Return [X, Y] of the center of cell containing provided text 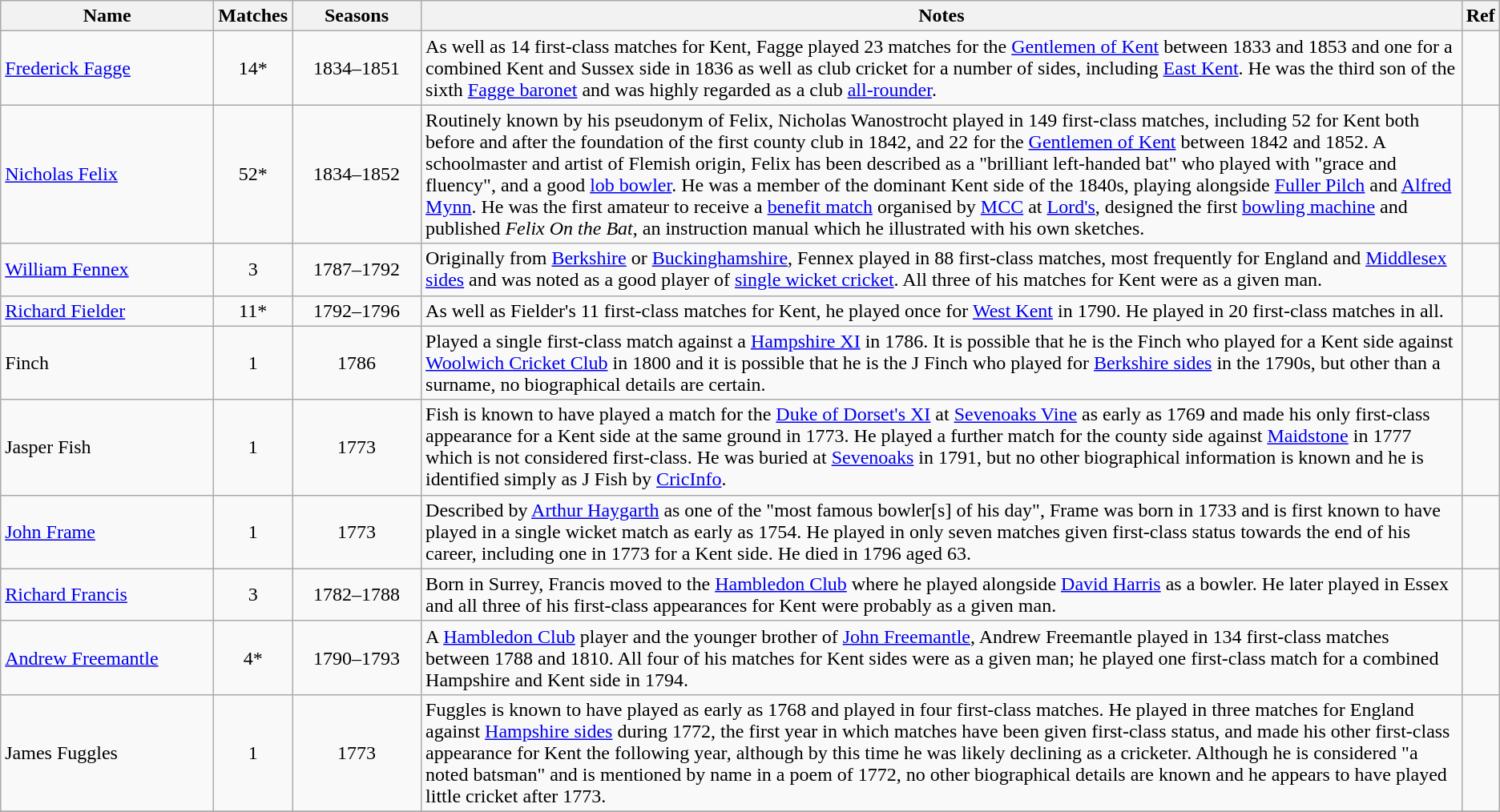
14* [253, 68]
11* [253, 311]
Notes [942, 16]
Ref [1481, 16]
William Fennex [107, 269]
1787–1792 [357, 269]
Nicholas Felix [107, 175]
1792–1796 [357, 311]
Finch [107, 363]
Richard Fielder [107, 311]
1834–1851 [357, 68]
Jasper Fish [107, 447]
As well as Fielder's 11 first-class matches for Kent, he played once for West Kent in 1790. He played in 20 first-class matches in all. [942, 311]
Name [107, 16]
1782–1788 [357, 594]
1786 [357, 363]
James Fuggles [107, 753]
Andrew Freemantle [107, 657]
Frederick Fagge [107, 68]
52* [253, 175]
Richard Francis [107, 594]
Seasons [357, 16]
John Frame [107, 532]
4* [253, 657]
Matches [253, 16]
1790–1793 [357, 657]
1834–1852 [357, 175]
